Capture the cell that displays the provided text and extract its [x, y] central coordinate. 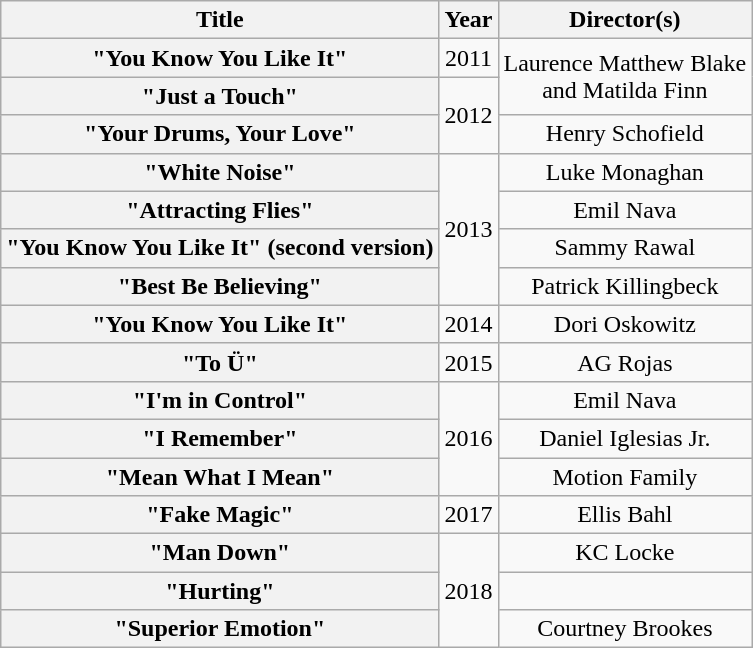
"Hurting" [220, 591]
Luke Monaghan [625, 172]
"Fake Magic" [220, 515]
"I'm in Control" [220, 400]
2018 [468, 591]
Year [468, 20]
Henry Schofield [625, 134]
Daniel Iglesias Jr. [625, 438]
2014 [468, 324]
"Your Drums, Your Love" [220, 134]
2012 [468, 115]
2015 [468, 362]
2017 [468, 515]
"I Remember" [220, 438]
Laurence Matthew Blakeand Matilda Finn [625, 77]
Director(s) [625, 20]
2011 [468, 58]
Motion Family [625, 477]
Ellis Bahl [625, 515]
Courtney Brookes [625, 629]
"Best Be Believing" [220, 286]
2013 [468, 229]
AG Rojas [625, 362]
"You Know You Like It" (second version) [220, 248]
"Mean What I Mean" [220, 477]
"To Ü" [220, 362]
"Superior Emotion" [220, 629]
"Just a Touch" [220, 96]
"White Noise" [220, 172]
Sammy Rawal [625, 248]
Dori Oskowitz [625, 324]
"Attracting Flies" [220, 210]
"Man Down" [220, 553]
Patrick Killingbeck [625, 286]
2016 [468, 438]
Title [220, 20]
KC Locke [625, 553]
